Find where the given text appears and provide that cell's center as (x, y) coordinate. 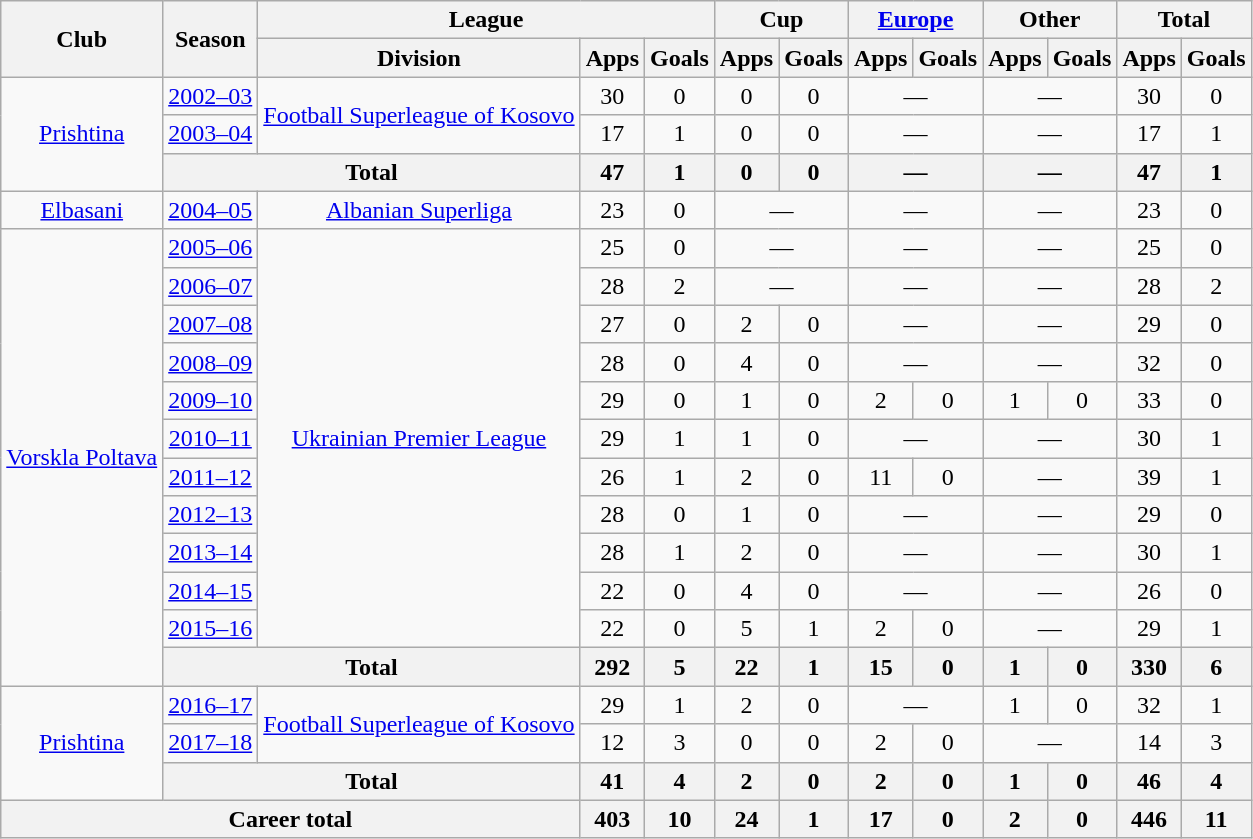
Division (419, 58)
Other (1050, 20)
330 (1149, 667)
2008–09 (210, 362)
Ukrainian Premier League (419, 438)
Career total (290, 819)
2007–08 (210, 324)
2010–11 (210, 438)
12 (612, 743)
Elbasani (82, 210)
46 (1149, 781)
2015–16 (210, 629)
2005–06 (210, 248)
2017–18 (210, 743)
2004–05 (210, 210)
League (486, 20)
27 (612, 324)
6 (1216, 667)
24 (746, 819)
Cup (781, 20)
2016–17 (210, 705)
2002–03 (210, 96)
33 (1149, 400)
2013–14 (210, 553)
15 (880, 667)
Albanian Superliga (419, 210)
Vorskla Poltava (82, 458)
39 (1149, 477)
14 (1149, 743)
Europe (915, 20)
Club (82, 39)
41 (612, 781)
2014–15 (210, 591)
446 (1149, 819)
10 (680, 819)
292 (612, 667)
2003–04 (210, 134)
Season (210, 39)
2009–10 (210, 400)
2011–12 (210, 477)
2012–13 (210, 515)
2006–07 (210, 286)
403 (612, 819)
